For the text-containing cell, return its midpoint in [x, y] coordinate format. 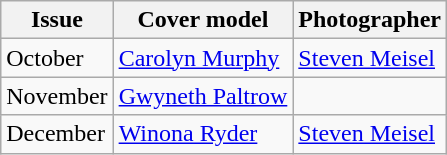
Carolyn Murphy [203, 58]
Gwyneth Paltrow [203, 96]
December [57, 134]
November [57, 96]
Issue [57, 20]
Cover model [203, 20]
Winona Ryder [203, 134]
Photographer [370, 20]
October [57, 58]
